Determine the [X, Y] coordinate at the center of the cell enclosing the given text.  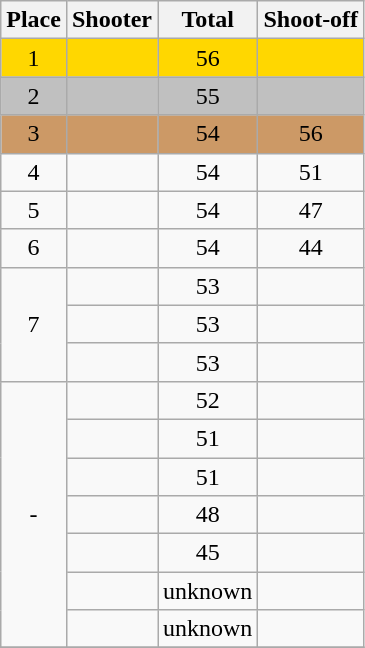
44 [311, 248]
1 [34, 58]
3 [34, 134]
Total [208, 20]
Shooter [112, 20]
- [34, 514]
2 [34, 96]
5 [34, 210]
6 [34, 248]
Shoot-off [311, 20]
52 [208, 400]
55 [208, 96]
4 [34, 172]
48 [208, 515]
45 [208, 553]
47 [311, 210]
7 [34, 324]
Place [34, 20]
